Output the (X, Y) coordinate of the center of the cell containing the given text.  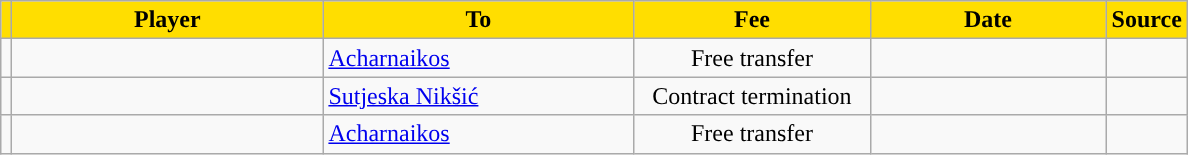
To (478, 20)
Contract termination (752, 96)
Player (168, 20)
Date (988, 20)
Sutjeska Nikšić (478, 96)
Source (1146, 20)
Fee (752, 20)
